Output the (x, y) coordinate of the center of the cell containing the given text.  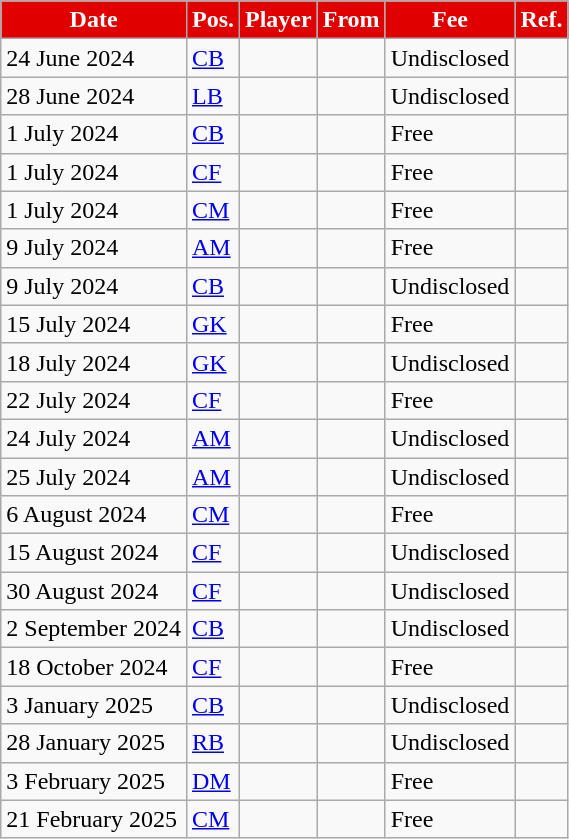
15 August 2024 (94, 553)
DM (212, 781)
6 August 2024 (94, 515)
18 July 2024 (94, 362)
Player (279, 20)
15 July 2024 (94, 324)
Ref. (542, 20)
LB (212, 96)
Pos. (212, 20)
3 February 2025 (94, 781)
Fee (450, 20)
25 July 2024 (94, 477)
30 August 2024 (94, 591)
3 January 2025 (94, 705)
28 June 2024 (94, 96)
21 February 2025 (94, 819)
18 October 2024 (94, 667)
Date (94, 20)
From (351, 20)
2 September 2024 (94, 629)
22 July 2024 (94, 400)
24 June 2024 (94, 58)
RB (212, 743)
24 July 2024 (94, 438)
28 January 2025 (94, 743)
